Search for the cell housing the specified text and yield its [x, y] center coordinate. 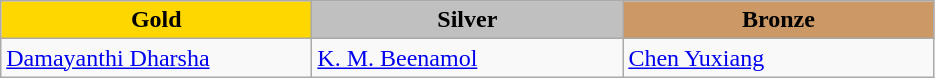
Silver [468, 20]
Chen Yuxiang [778, 58]
Damayanthi Dharsha [156, 58]
K. M. Beenamol [468, 58]
Bronze [778, 20]
Gold [156, 20]
